For the text-containing cell, return its midpoint in [x, y] coordinate format. 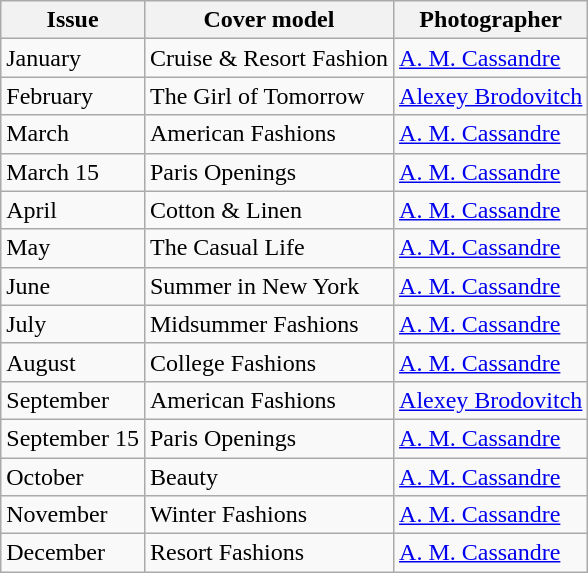
January [73, 58]
Midsummer Fashions [268, 324]
March [73, 134]
Photographer [491, 20]
College Fashions [268, 362]
July [73, 324]
September 15 [73, 438]
Winter Fashions [268, 515]
October [73, 477]
The Girl of Tomorrow [268, 96]
April [73, 210]
The Casual Life [268, 248]
Summer in New York [268, 286]
Cover model [268, 20]
Cruise & Resort Fashion [268, 58]
Resort Fashions [268, 553]
February [73, 96]
June [73, 286]
May [73, 248]
Issue [73, 20]
Beauty [268, 477]
March 15 [73, 172]
November [73, 515]
August [73, 362]
Cotton & Linen [268, 210]
September [73, 400]
December [73, 553]
